Extract the (X, Y) coordinate from the center of the cell holding the provided text.  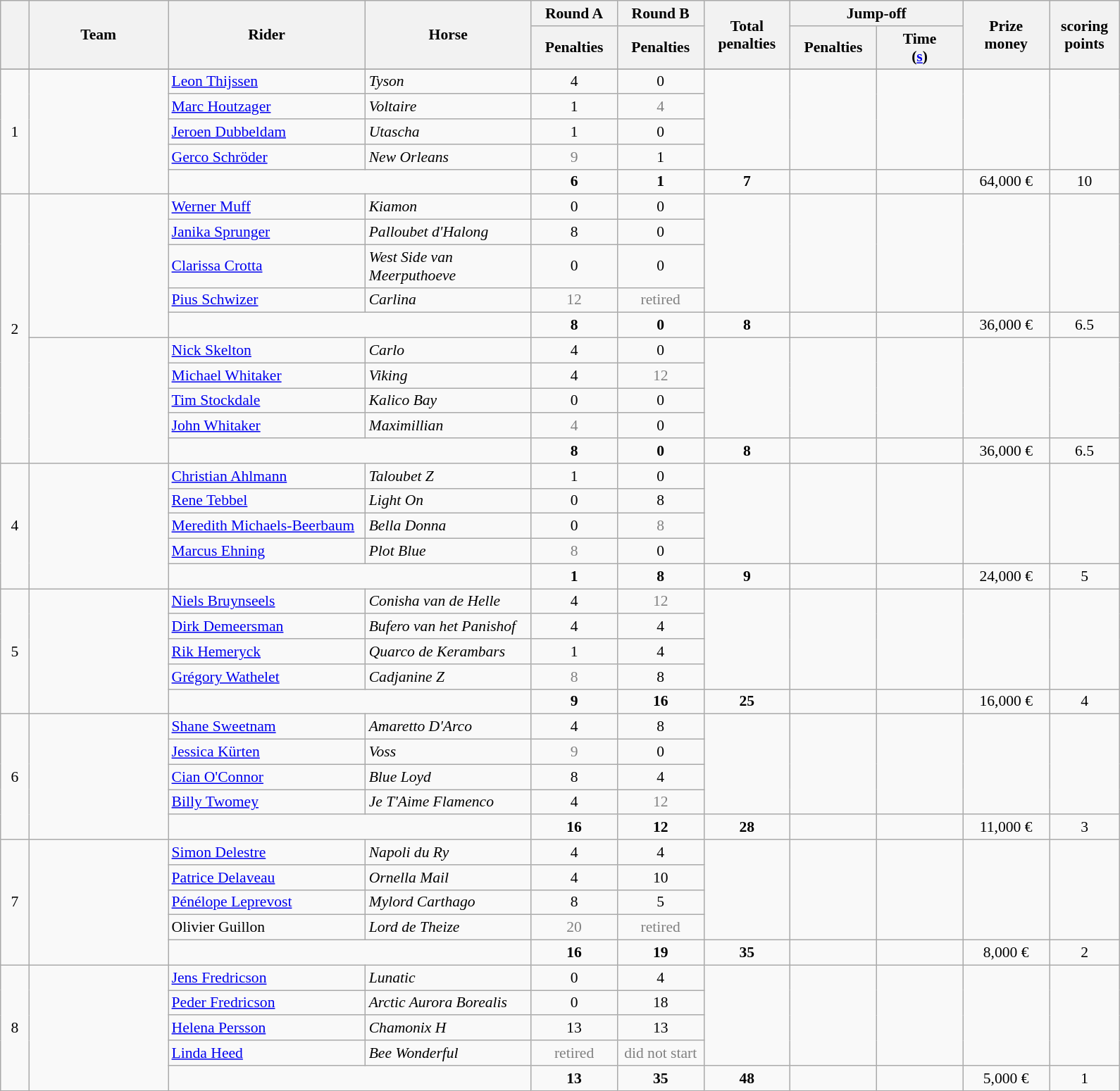
8,000 € (1006, 953)
scoringpoints (1085, 35)
Arctic Aurora Borealis (448, 1003)
Carlo (448, 351)
Lunatic (448, 978)
Michael Whitaker (266, 375)
Palloubet d'Halong (448, 232)
Bufero van het Panishof (448, 627)
Blue Loyd (448, 777)
Leon Thijssen (266, 82)
Christian Ahlmann (266, 476)
18 (661, 1003)
Conisha van de Helle (448, 601)
Prizemoney (1006, 35)
Round B (661, 13)
Meredith Michaels-Beerbaum (266, 526)
Werner Muff (266, 207)
Utascha (448, 132)
Lord de Theize (448, 928)
Janika Sprunger (266, 232)
64,000 € (1006, 182)
Niels Bruynseels (266, 601)
Plot Blue (448, 551)
Cadjanine Z (448, 677)
Carlina (448, 300)
Viking (448, 375)
John Whitaker (266, 426)
Ornella Mail (448, 878)
19 (661, 953)
Gerco Schröder (266, 157)
Mylord Carthago (448, 902)
Kalico Bay (448, 401)
20 (575, 928)
Round A (575, 13)
Maximillian (448, 426)
did not start (661, 1053)
28 (747, 828)
Bee Wonderful (448, 1053)
Quarco de Kerambars (448, 652)
Grégory Wathelet (266, 677)
Rene Tebbel (266, 501)
Total penalties (747, 35)
Team (99, 35)
Chamonix H (448, 1028)
48 (747, 1078)
Rik Hemeryck (266, 652)
Bella Donna (448, 526)
11,000 € (1006, 828)
Helena Persson (266, 1028)
Amaretto D'Arco (448, 727)
Napoli du Ry (448, 852)
Time(s) (920, 48)
Jessica Kürten (266, 752)
Light On (448, 501)
Tyson (448, 82)
24,000 € (1006, 576)
Peder Fredricson (266, 1003)
16,000 € (1006, 702)
Pius Schwizer (266, 300)
Jump-off (876, 13)
Jeroen Dubbeldam (266, 132)
Marc Houtzager (266, 107)
25 (747, 702)
Linda Heed (266, 1053)
Horse (448, 35)
Pénélope Leprevost (266, 902)
Nick Skelton (266, 351)
Shane Sweetnam (266, 727)
3 (1085, 828)
Taloubet Z (448, 476)
Jens Fredricson (266, 978)
Cian O'Connor (266, 777)
Dirk Demeersman (266, 627)
Billy Twomey (266, 802)
Rider (266, 35)
Voss (448, 752)
New Orleans (448, 157)
Kiamon (448, 207)
Patrice Delaveau (266, 878)
Clarissa Crotta (266, 266)
Je T'Aime Flamenco (448, 802)
5,000 € (1006, 1078)
Voltaire (448, 107)
Tim Stockdale (266, 401)
Marcus Ehning (266, 551)
Olivier Guillon (266, 928)
West Side van Meerputhoeve (448, 266)
Simon Delestre (266, 852)
